Identify which cell holds the provided text, then report its (X, Y) central coordinate. 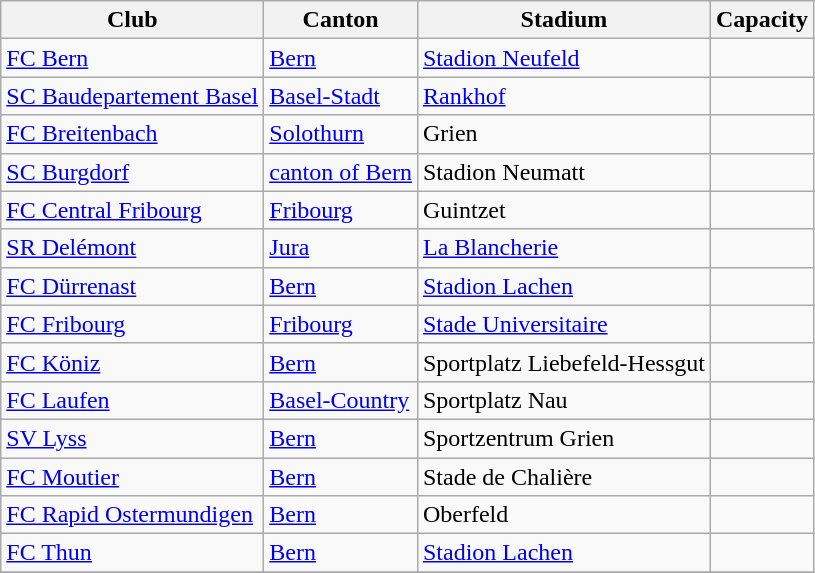
FC Thun (132, 553)
FC Central Fribourg (132, 210)
FC Dürrenast (132, 286)
canton of Bern (341, 172)
Sportplatz Liebefeld-Hessgut (564, 362)
Stadion Neumatt (564, 172)
Rankhof (564, 96)
Stadium (564, 20)
Guintzet (564, 210)
Canton (341, 20)
Jura (341, 248)
La Blancherie (564, 248)
Basel-Country (341, 400)
SR Delémont (132, 248)
Oberfeld (564, 515)
Capacity (762, 20)
FC Bern (132, 58)
Stadion Neufeld (564, 58)
Sportplatz Nau (564, 400)
SV Lyss (132, 438)
Stade Universitaire (564, 324)
Stade de Chalière (564, 477)
Basel-Stadt (341, 96)
FC Rapid Ostermundigen (132, 515)
SC Burgdorf (132, 172)
FC Breitenbach (132, 134)
SC Baudepartement Basel (132, 96)
FC Moutier (132, 477)
Sportzentrum Grien (564, 438)
FC Laufen (132, 400)
Solothurn (341, 134)
FC Fribourg (132, 324)
Grien (564, 134)
Club (132, 20)
FC Köniz (132, 362)
